Find where the given text appears and provide that cell's center as (x, y) coordinate. 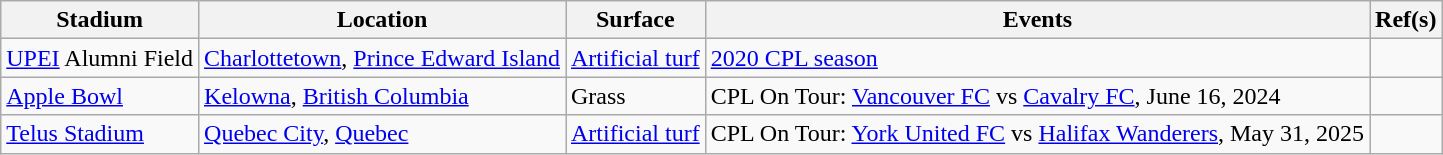
Kelowna, British Columbia (382, 96)
Stadium (100, 20)
Location (382, 20)
Events (1037, 20)
CPL On Tour: Vancouver FC vs Cavalry FC, June 16, 2024 (1037, 96)
Charlottetown, Prince Edward Island (382, 58)
Grass (636, 96)
Telus Stadium (100, 134)
CPL On Tour: York United FC vs Halifax Wanderers, May 31, 2025 (1037, 134)
Apple Bowl (100, 96)
UPEI Alumni Field (100, 58)
Quebec City, Quebec (382, 134)
Surface (636, 20)
2020 CPL season (1037, 58)
Ref(s) (1406, 20)
